Return (x, y) of the center of cell containing provided text 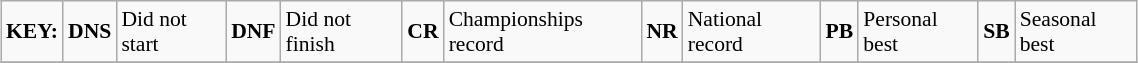
Personal best (918, 32)
PB (840, 32)
DNS (90, 32)
Championships record (543, 32)
DNF (253, 32)
Did not start (171, 32)
Did not finish (342, 32)
KEY: (32, 32)
National record (752, 32)
Seasonal best (1076, 32)
NR (662, 32)
SB (996, 32)
CR (422, 32)
